Identify which cell holds the provided text, then report its [x, y] central coordinate. 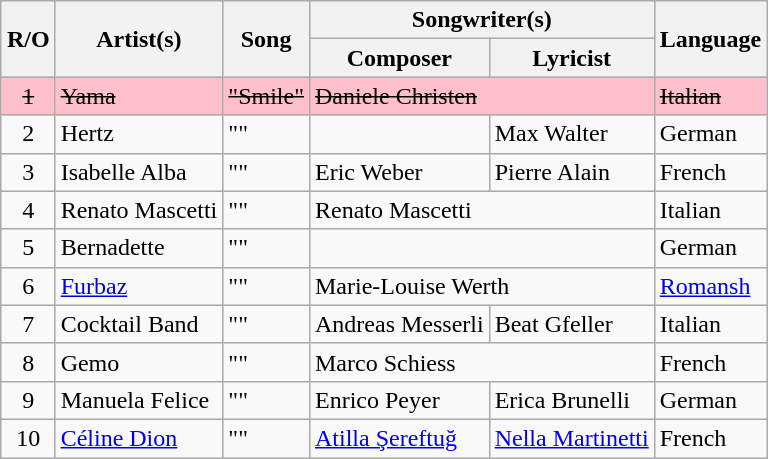
9 [28, 400]
10 [28, 438]
4 [28, 210]
Erica Brunelli [572, 400]
Andreas Messerli [399, 324]
Manuela Felice [139, 400]
Atilla Şereftuğ [399, 438]
Romansh [710, 286]
Enrico Peyer [399, 400]
Marco Schiess [482, 362]
"Smile" [266, 96]
Yama [139, 96]
Composer [399, 58]
Song [266, 39]
Lyricist [572, 58]
2 [28, 134]
R/O [28, 39]
Artist(s) [139, 39]
6 [28, 286]
Beat Gfeller [572, 324]
Cocktail Band [139, 324]
8 [28, 362]
Nella Martinetti [572, 438]
Eric Weber [399, 172]
Songwriter(s) [482, 20]
Furbaz [139, 286]
Marie-Louise Werth [482, 286]
5 [28, 248]
Isabelle Alba [139, 172]
7 [28, 324]
Language [710, 39]
Céline Dion [139, 438]
Pierre Alain [572, 172]
Bernadette [139, 248]
Gemo [139, 362]
1 [28, 96]
Max Walter [572, 134]
Daniele Christen [482, 96]
Hertz [139, 134]
3 [28, 172]
